Provide the [X, Y] coordinate of the cell's center where the given text is located.  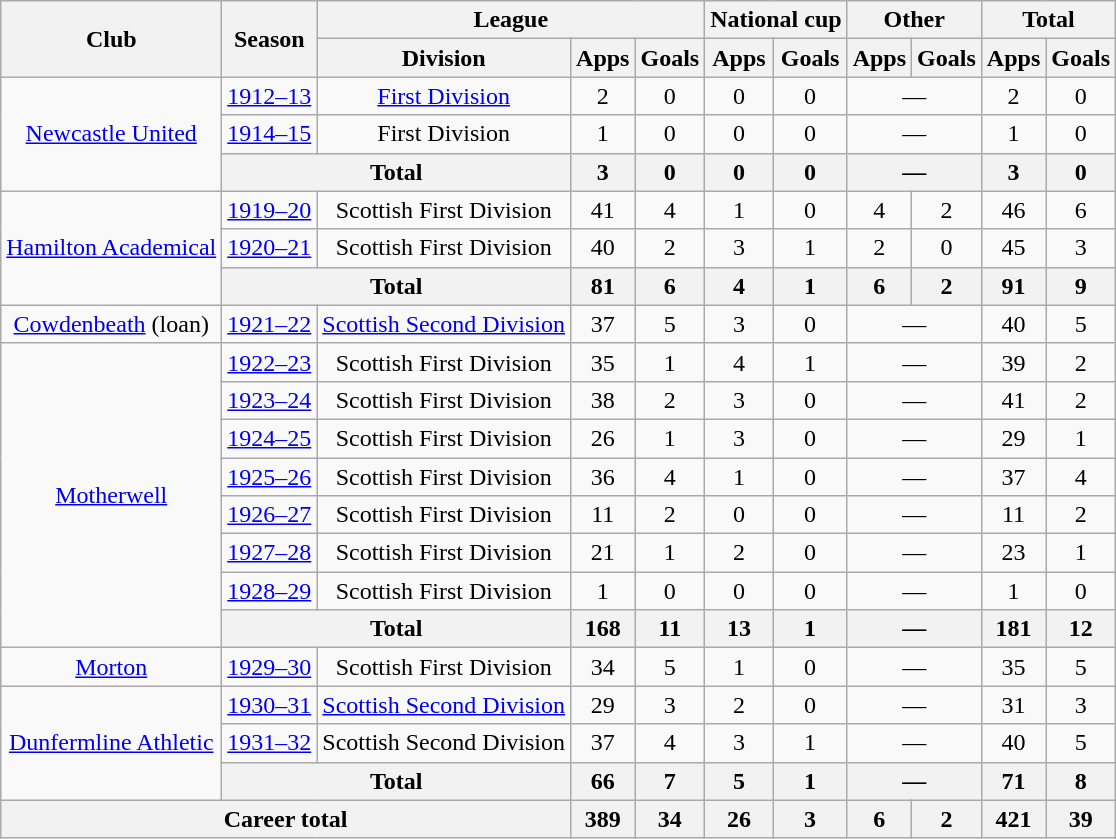
Motherwell [112, 495]
1926–27 [270, 515]
Dunfermline Athletic [112, 743]
1929–30 [270, 667]
Cowdenbeath (loan) [112, 324]
1923–24 [270, 400]
46 [1013, 210]
1924–25 [270, 438]
1914–15 [270, 134]
Morton [112, 667]
91 [1013, 286]
1930–31 [270, 705]
9 [1081, 286]
389 [603, 819]
45 [1013, 248]
1931–32 [270, 743]
1921–22 [270, 324]
Other [914, 20]
Newcastle United [112, 134]
1925–26 [270, 477]
Season [270, 39]
8 [1081, 781]
66 [603, 781]
31 [1013, 705]
1922–23 [270, 362]
1920–21 [270, 248]
168 [603, 629]
Hamilton Academical [112, 248]
1928–29 [270, 591]
36 [603, 477]
81 [603, 286]
421 [1013, 819]
1927–28 [270, 553]
National cup [776, 20]
Division [444, 58]
Club [112, 39]
League [511, 20]
1919–20 [270, 210]
21 [603, 553]
23 [1013, 553]
38 [603, 400]
7 [670, 781]
181 [1013, 629]
71 [1013, 781]
12 [1081, 629]
Career total [286, 819]
13 [739, 629]
1912–13 [270, 96]
